Find where the given text appears and provide that cell's center as [X, Y] coordinate. 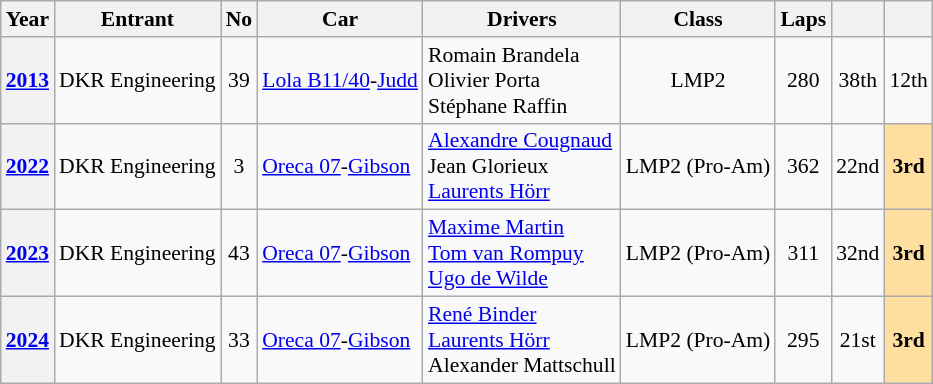
Car [340, 19]
Year [28, 19]
33 [240, 340]
LMP2 [698, 80]
No [240, 19]
Romain Brandela Olivier Porta Stéphane Raffin [522, 80]
Lola B11/40-Judd [340, 80]
32nd [858, 254]
Laps [803, 19]
2022 [28, 166]
2013 [28, 80]
311 [803, 254]
362 [803, 166]
Drivers [522, 19]
39 [240, 80]
43 [240, 254]
21st [858, 340]
22nd [858, 166]
2024 [28, 340]
38th [858, 80]
280 [803, 80]
12th [908, 80]
René Binder Laurents Hörr Alexander Mattschull [522, 340]
Class [698, 19]
2023 [28, 254]
Entrant [138, 19]
Alexandre Cougnaud Jean Glorieux Laurents Hörr [522, 166]
3 [240, 166]
Maxime Martin Tom van Rompuy Ugo de Wilde [522, 254]
295 [803, 340]
